Output the [X, Y] coordinate of the center of the cell containing the given text.  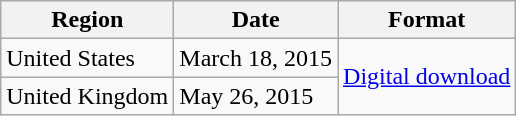
Date [256, 20]
Region [88, 20]
May 26, 2015 [256, 96]
United States [88, 58]
Digital download [427, 77]
March 18, 2015 [256, 58]
Format [427, 20]
United Kingdom [88, 96]
